Detect which cell encompasses the target text, then output its (x, y) center coordinate. 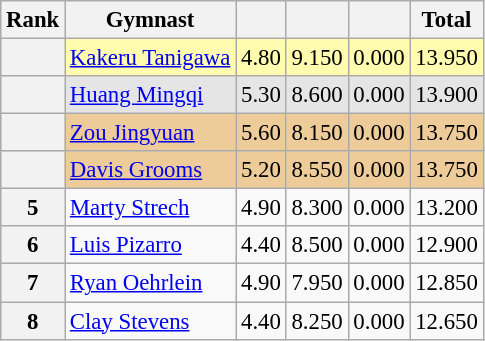
Huang Mingqi (150, 95)
8.150 (317, 133)
Ryan Oehrlein (150, 283)
5.30 (261, 95)
13.950 (446, 58)
6 (33, 245)
8 (33, 321)
8.550 (317, 170)
Davis Grooms (150, 170)
Clay Stevens (150, 321)
Kakeru Tanigawa (150, 58)
Zou Jingyuan (150, 133)
7 (33, 283)
Total (446, 20)
12.900 (446, 245)
8.500 (317, 245)
12.850 (446, 283)
13.900 (446, 95)
7.950 (317, 283)
9.150 (317, 58)
Luis Pizarro (150, 245)
5 (33, 208)
12.650 (446, 321)
4.80 (261, 58)
13.200 (446, 208)
Rank (33, 20)
5.60 (261, 133)
8.600 (317, 95)
Marty Strech (150, 208)
Gymnast (150, 20)
5.20 (261, 170)
8.300 (317, 208)
8.250 (317, 321)
